Return the [X, Y] coordinate for the center point of the cell that contains the specified text.  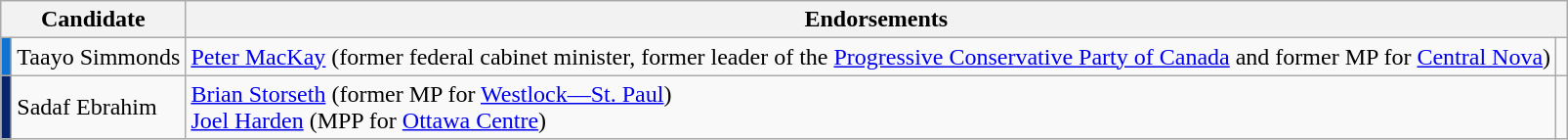
Sadaf Ebrahim [99, 108]
Brian Storseth (former MP for Westlock—St. Paul) Joel Harden (MPP for Ottawa Centre) [871, 108]
Taayo Simmonds [99, 57]
Candidate [94, 20]
Peter MacKay (former federal cabinet minister, former leader of the Progressive Conservative Party of Canada and former MP for Central Nova) [871, 57]
Endorsements [876, 20]
